Return the [x, y] coordinate for the center point of the cell that contains the specified text.  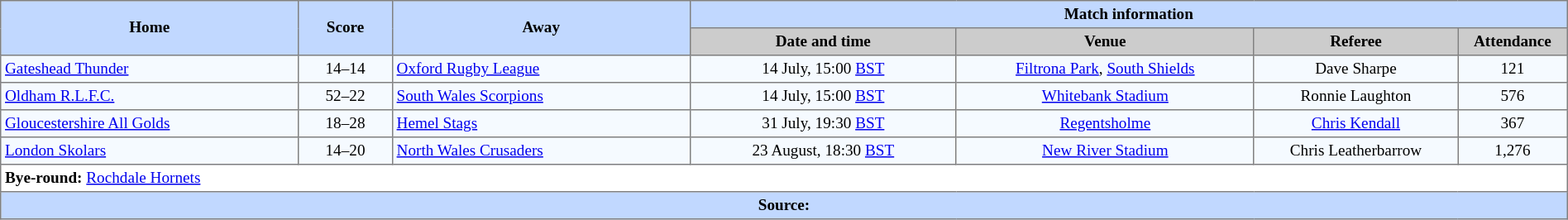
Oxford Rugby League [541, 69]
Regentsholme [1105, 124]
1,276 [1513, 151]
367 [1513, 124]
Gateshead Thunder [150, 69]
18–28 [346, 124]
New River Stadium [1105, 151]
Bye-round: Rochdale Hornets [784, 179]
Gloucestershire All Golds [150, 124]
South Wales Scorpions [541, 96]
14–20 [346, 151]
Date and time [823, 41]
Chris Kendall [1355, 124]
121 [1513, 69]
Whitebank Stadium [1105, 96]
North Wales Crusaders [541, 151]
Filtrona Park, South Shields [1105, 69]
Score [346, 28]
Referee [1355, 41]
Source: [784, 205]
23 August, 18:30 BST [823, 151]
Venue [1105, 41]
London Skolars [150, 151]
Away [541, 28]
576 [1513, 96]
52–22 [346, 96]
Attendance [1513, 41]
Oldham R.L.F.C. [150, 96]
Home [150, 28]
Hemel Stags [541, 124]
Dave Sharpe [1355, 69]
Ronnie Laughton [1355, 96]
31 July, 19:30 BST [823, 124]
Match information [1128, 15]
Chris Leatherbarrow [1355, 151]
14–14 [346, 69]
